Detect which cell encompasses the target text, then output its [x, y] center coordinate. 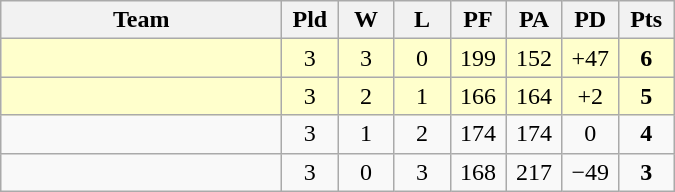
L [422, 20]
PA [534, 20]
152 [534, 58]
199 [478, 58]
164 [534, 96]
PD [590, 20]
Pld [310, 20]
217 [534, 172]
W [366, 20]
−49 [590, 172]
166 [478, 96]
Pts [646, 20]
Team [142, 20]
+2 [590, 96]
168 [478, 172]
+47 [590, 58]
5 [646, 96]
4 [646, 134]
PF [478, 20]
6 [646, 58]
